Return [x, y] of the center of cell containing provided text 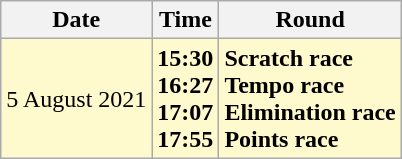
Time [186, 20]
Round [310, 20]
Scratch raceTempo raceElimination racePoints race [310, 98]
15:3016:2717:0717:55 [186, 98]
5 August 2021 [76, 98]
Date [76, 20]
